Capture the cell that displays the provided text and extract its [x, y] central coordinate. 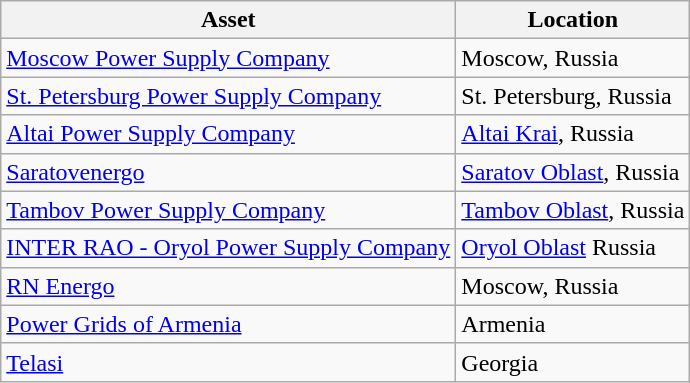
Location [573, 20]
Tambov Oblast, Russia [573, 210]
St. Petersburg Power Supply Company [228, 96]
Power Grids of Armenia [228, 324]
Asset [228, 20]
Altai Krai, Russia [573, 134]
Saratovenergo [228, 172]
INTER RAO - Oryol Power Supply Company [228, 248]
St. Petersburg, Russia [573, 96]
Moscow Power Supply Company [228, 58]
Oryol Oblast Russia [573, 248]
Georgia [573, 362]
Armenia [573, 324]
Saratov Oblast, Russia [573, 172]
Tambov Power Supply Company [228, 210]
Telasi [228, 362]
RN Energo [228, 286]
Altai Power Supply Company [228, 134]
